Search for the cell housing the specified text and yield its (x, y) center coordinate. 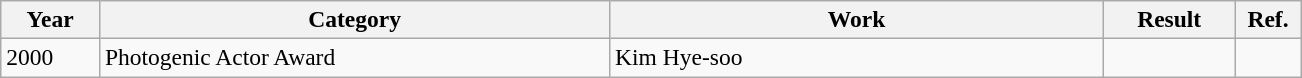
Kim Hye-soo (857, 57)
Year (50, 19)
2000 (50, 57)
Work (857, 19)
Category (354, 19)
Result (1169, 19)
Ref. (1268, 19)
Photogenic Actor Award (354, 57)
